Scan for the cell matching the given text and deliver its [X, Y] coordinate at center. 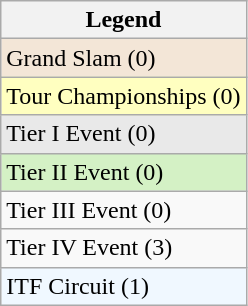
Tier IV Event (3) [124, 248]
ITF Circuit (1) [124, 286]
Tier II Event (0) [124, 172]
Legend [124, 20]
Tier I Event (0) [124, 134]
Tour Championships (0) [124, 96]
Grand Slam (0) [124, 58]
Tier III Event (0) [124, 210]
